Provide the [X, Y] coordinate of the cell's center where the given text is located.  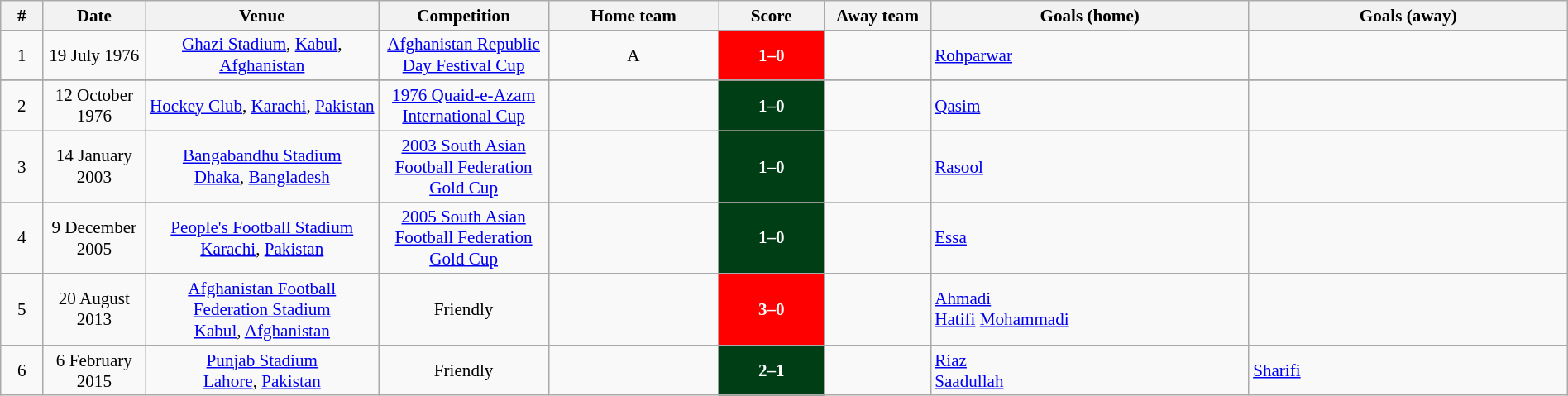
Sharifi [1408, 370]
Away team [877, 15]
3 [22, 166]
1 [22, 55]
Date [94, 15]
Ahmadi Hatifi Mohammadi [1090, 309]
12 October 1976 [94, 106]
9 December 2005 [94, 238]
# [22, 15]
Rasool [1090, 166]
Rohparwar [1090, 55]
Qasim [1090, 106]
19 July 1976 [94, 55]
Essa [1090, 238]
Bangabandhu StadiumDhaka, Bangladesh [262, 166]
Competition [463, 15]
Riaz Saadullah [1090, 370]
6 [22, 370]
Goals (home) [1090, 15]
Hockey Club, Karachi, Pakistan [262, 106]
2005 South Asian Football Federation Gold Cup [463, 238]
2003 South Asian Football Federation Gold Cup [463, 166]
Venue [262, 15]
5 [22, 309]
4 [22, 238]
People's Football StadiumKarachi, Pakistan [262, 238]
Score [772, 15]
Afghanistan Republic Day Festival Cup [463, 55]
Goals (away) [1408, 15]
20 August 2013 [94, 309]
3–0 [772, 309]
Home team [633, 15]
1976 Quaid-e-Azam International Cup [463, 106]
Punjab StadiumLahore, Pakistan [262, 370]
A [633, 55]
Afghanistan Football Federation StadiumKabul, Afghanistan [262, 309]
2 [22, 106]
2–1 [772, 370]
14 January 2003 [94, 166]
6 February 2015 [94, 370]
Ghazi Stadium, Kabul, Afghanistan [262, 55]
